Determine the (x, y) coordinate at the center of the cell enclosing the given text.  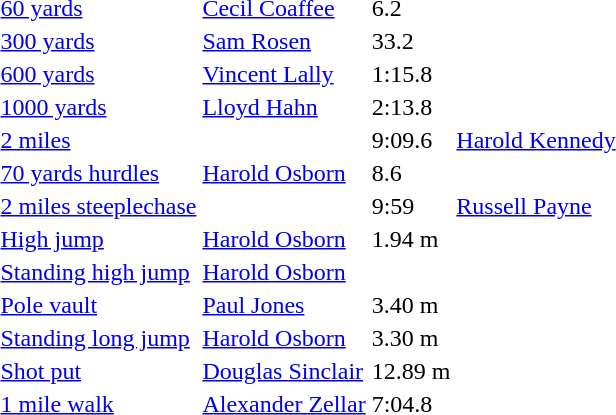
8.6 (411, 173)
33.2 (411, 41)
1.94 m (411, 239)
2:13.8 (411, 107)
3.40 m (411, 305)
12.89 m (411, 371)
Vincent Lally (284, 74)
Douglas Sinclair (284, 371)
9:09.6 (411, 140)
3.30 m (411, 338)
Sam Rosen (284, 41)
Lloyd Hahn (284, 107)
9:59 (411, 206)
1:15.8 (411, 74)
Paul Jones (284, 305)
